Locate the cell with the specified text and output its [x, y] center coordinate. 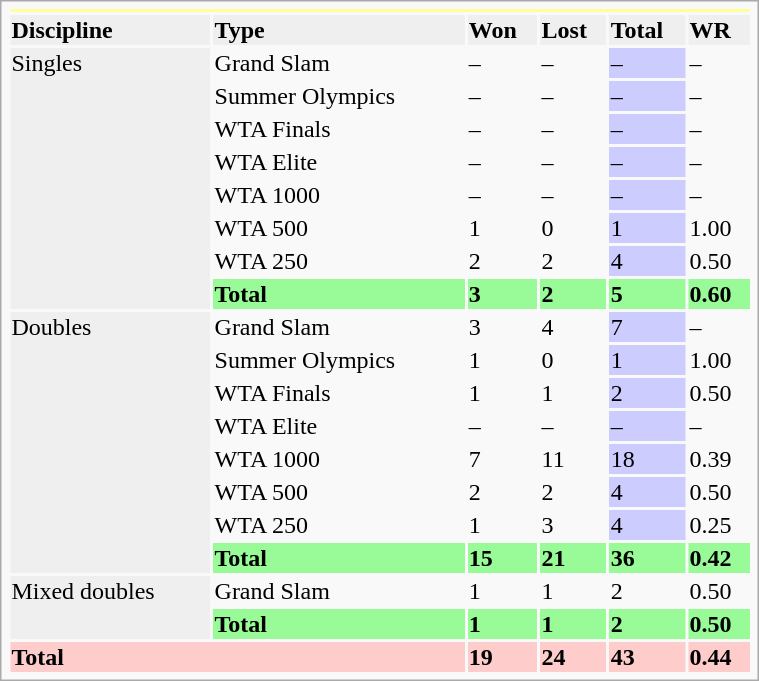
18 [647, 459]
36 [647, 558]
0.60 [719, 294]
5 [647, 294]
Singles [110, 178]
0.44 [719, 657]
Discipline [110, 30]
15 [502, 558]
0.39 [719, 459]
Won [502, 30]
Lost [573, 30]
Doubles [110, 442]
0.25 [719, 525]
Type [338, 30]
WR [719, 30]
24 [573, 657]
43 [647, 657]
0.42 [719, 558]
21 [573, 558]
11 [573, 459]
Mixed doubles [110, 608]
19 [502, 657]
